Capture the cell that displays the provided text and extract its (x, y) central coordinate. 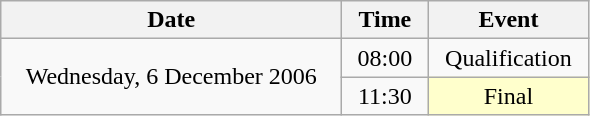
11:30 (385, 96)
Time (385, 20)
Final (508, 96)
Qualification (508, 58)
08:00 (385, 58)
Wednesday, 6 December 2006 (172, 77)
Event (508, 20)
Date (172, 20)
